From the cell containing the given text, extract its center point as (x, y) coordinate. 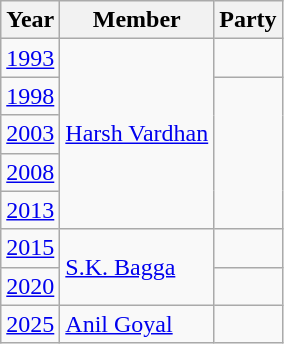
Year (30, 20)
1998 (30, 96)
Party (248, 20)
Harsh Vardhan (137, 134)
1993 (30, 58)
2015 (30, 248)
Anil Goyal (137, 324)
S.K. Bagga (137, 267)
Member (137, 20)
2020 (30, 286)
2025 (30, 324)
2008 (30, 172)
2003 (30, 134)
2013 (30, 210)
